Output the (x, y) coordinate of the center of the cell containing the given text.  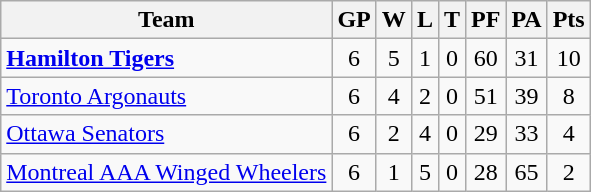
Team (166, 20)
L (424, 20)
28 (485, 172)
Hamilton Tigers (166, 58)
Montreal AAA Winged Wheelers (166, 172)
65 (526, 172)
33 (526, 134)
29 (485, 134)
PA (526, 20)
PF (485, 20)
60 (485, 58)
GP (354, 20)
Ottawa Senators (166, 134)
51 (485, 96)
8 (568, 96)
Pts (568, 20)
39 (526, 96)
Toronto Argonauts (166, 96)
10 (568, 58)
31 (526, 58)
W (394, 20)
T (452, 20)
